Search for the cell housing the specified text and yield its (X, Y) center coordinate. 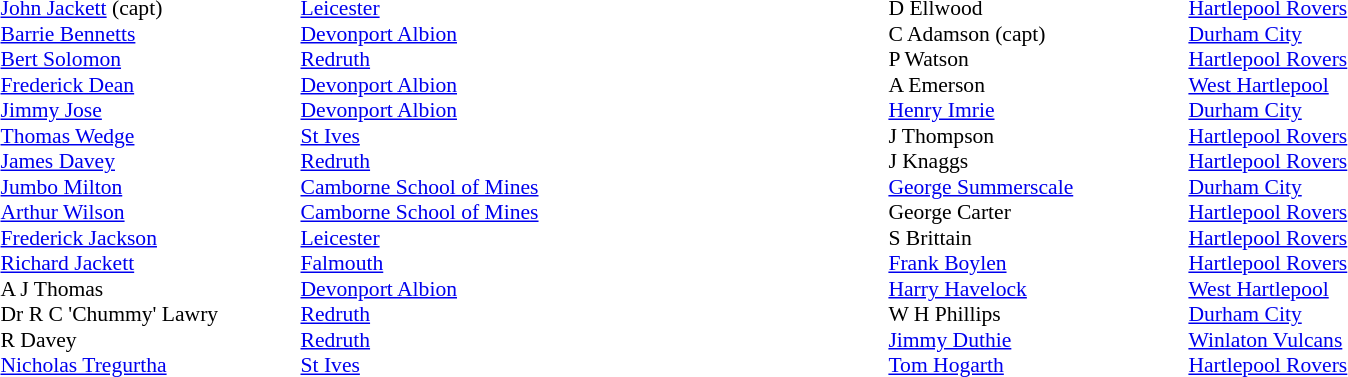
Winlaton Vulcans (1268, 340)
Frederick Dean (150, 85)
R Davey (150, 340)
J Knaggs (1038, 161)
Falmouth (419, 263)
Harry Havelock (1038, 289)
P Watson (1038, 59)
J Thompson (1038, 136)
A Emerson (1038, 85)
Arthur Wilson (150, 213)
Jimmy Duthie (1038, 340)
Jimmy Jose (150, 111)
George Carter (1038, 213)
C Adamson (capt) (1038, 34)
Leicester (419, 238)
Jumbo Milton (150, 187)
Barrie Bennetts (150, 34)
Richard Jackett (150, 263)
W H Phillips (1038, 315)
S Brittain (1038, 238)
Frank Boylen (1038, 263)
A J Thomas (150, 289)
St Ives (419, 136)
Thomas Wedge (150, 136)
Frederick Jackson (150, 238)
Dr R C 'Chummy' Lawry (150, 315)
James Davey (150, 161)
Henry Imrie (1038, 111)
George Summerscale (1038, 187)
Bert Solomon (150, 59)
